Provide the [X, Y] coordinate of the cell's center where the given text is located.  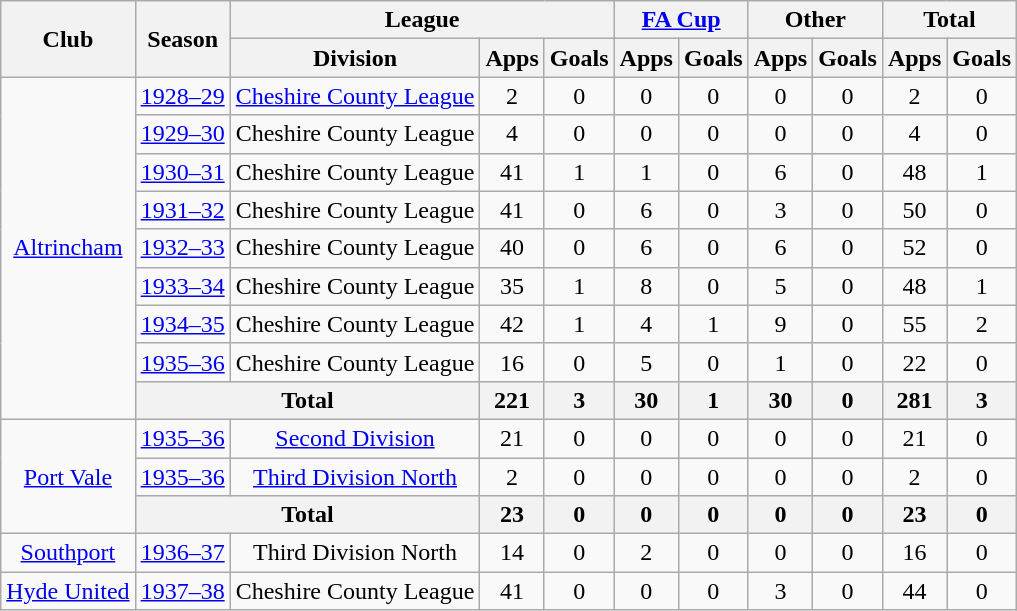
Southport [68, 553]
1931–32 [182, 210]
22 [914, 362]
221 [512, 400]
1934–35 [182, 324]
35 [512, 286]
8 [646, 286]
Club [68, 39]
44 [914, 591]
Altrincham [68, 248]
1930–31 [182, 172]
Other [815, 20]
League [422, 20]
40 [512, 248]
Hyde United [68, 591]
Second Division [355, 438]
1932–33 [182, 248]
50 [914, 210]
1933–34 [182, 286]
42 [512, 324]
55 [914, 324]
1936–37 [182, 553]
Port Vale [68, 476]
1928–29 [182, 96]
Season [182, 39]
14 [512, 553]
1929–30 [182, 134]
FA Cup [681, 20]
Division [355, 58]
52 [914, 248]
1937–38 [182, 591]
281 [914, 400]
9 [780, 324]
